Find where the given text appears and provide that cell's center as [x, y] coordinate. 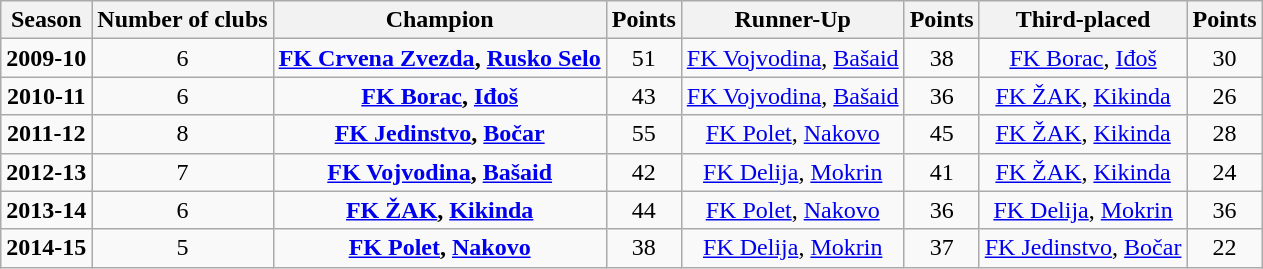
Season [46, 20]
41 [942, 172]
2012-13 [46, 172]
Third-placed [1083, 20]
7 [182, 172]
Champion [440, 20]
5 [182, 248]
37 [942, 248]
43 [644, 96]
2014-15 [46, 248]
Runner-Up [792, 20]
44 [644, 210]
Number of clubs [182, 20]
8 [182, 134]
22 [1224, 248]
26 [1224, 96]
45 [942, 134]
2013-14 [46, 210]
2011-12 [46, 134]
30 [1224, 58]
42 [644, 172]
55 [644, 134]
24 [1224, 172]
51 [644, 58]
2009-10 [46, 58]
2010-11 [46, 96]
28 [1224, 134]
FK Crvena Zvezda, Rusko Selo [440, 58]
